Output the (X, Y) coordinate of the center of the cell containing the given text.  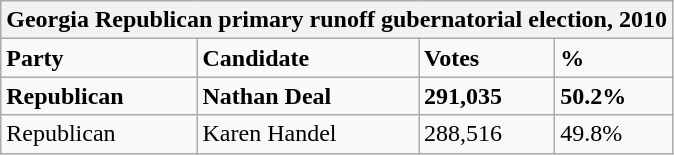
Votes (487, 58)
49.8% (614, 134)
Party (99, 58)
Karen Handel (308, 134)
291,035 (487, 96)
% (614, 58)
50.2% (614, 96)
288,516 (487, 134)
Nathan Deal (308, 96)
Candidate (308, 58)
Georgia Republican primary runoff gubernatorial election, 2010 (337, 20)
